Pinpoint the cell where the given text exists, returning its (X, Y) midpoint coordinate. 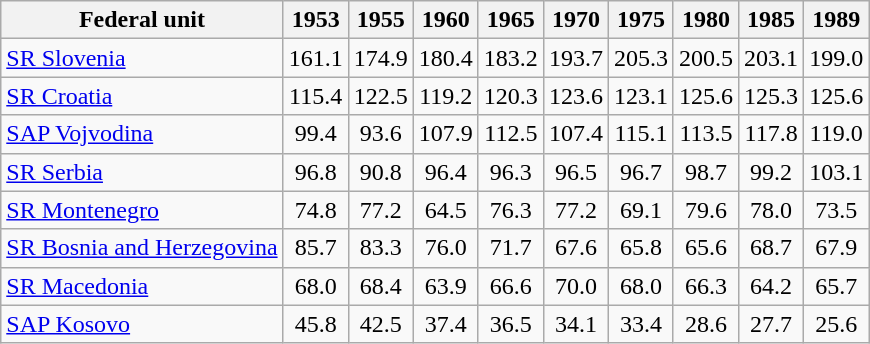
183.2 (510, 58)
SR Slovenia (142, 58)
123.1 (640, 96)
64.5 (446, 210)
SR Croatia (142, 96)
SAP Vojvodina (142, 134)
65.7 (836, 286)
115.1 (640, 134)
42.5 (380, 324)
112.5 (510, 134)
74.8 (316, 210)
96.4 (446, 172)
123.6 (576, 96)
SAP Kosovo (142, 324)
SR Macedonia (142, 286)
SR Bosnia and Herzegovina (142, 248)
36.5 (510, 324)
79.6 (706, 210)
66.6 (510, 286)
96.5 (576, 172)
71.7 (510, 248)
1985 (772, 20)
65.8 (640, 248)
1960 (446, 20)
28.6 (706, 324)
103.1 (836, 172)
68.7 (772, 248)
1970 (576, 20)
25.6 (836, 324)
85.7 (316, 248)
1989 (836, 20)
1953 (316, 20)
125.3 (772, 96)
119.2 (446, 96)
115.4 (316, 96)
1965 (510, 20)
1975 (640, 20)
96.3 (510, 172)
76.0 (446, 248)
96.7 (640, 172)
107.4 (576, 134)
27.7 (772, 324)
63.9 (446, 286)
67.9 (836, 248)
96.8 (316, 172)
122.5 (380, 96)
69.1 (640, 210)
45.8 (316, 324)
65.6 (706, 248)
76.3 (510, 210)
113.5 (706, 134)
161.1 (316, 58)
120.3 (510, 96)
SR Montenegro (142, 210)
203.1 (772, 58)
83.3 (380, 248)
98.7 (706, 172)
193.7 (576, 58)
200.5 (706, 58)
117.8 (772, 134)
90.8 (380, 172)
73.5 (836, 210)
78.0 (772, 210)
67.6 (576, 248)
33.4 (640, 324)
99.2 (772, 172)
199.0 (836, 58)
205.3 (640, 58)
34.1 (576, 324)
1980 (706, 20)
180.4 (446, 58)
66.3 (706, 286)
Federal unit (142, 20)
99.4 (316, 134)
93.6 (380, 134)
68.4 (380, 286)
70.0 (576, 286)
SR Serbia (142, 172)
1955 (380, 20)
174.9 (380, 58)
37.4 (446, 324)
107.9 (446, 134)
119.0 (836, 134)
64.2 (772, 286)
